Provide the [X, Y] coordinate of the cell's center where the given text is located.  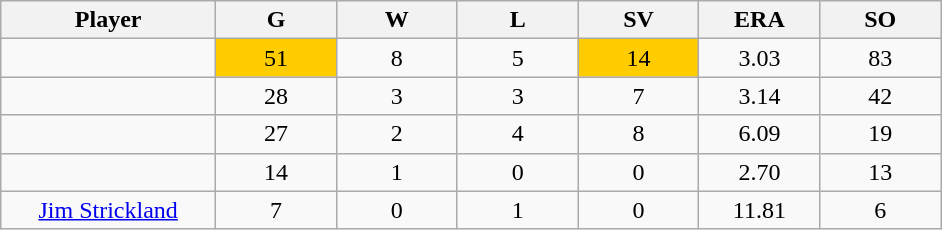
11.81 [760, 210]
SO [880, 20]
27 [276, 134]
ERA [760, 20]
4 [518, 134]
W [396, 20]
3.14 [760, 96]
28 [276, 96]
6 [880, 210]
L [518, 20]
83 [880, 58]
2 [396, 134]
2.70 [760, 172]
19 [880, 134]
13 [880, 172]
6.09 [760, 134]
SV [638, 20]
G [276, 20]
5 [518, 58]
Player [108, 20]
51 [276, 58]
Jim Strickland [108, 210]
3.03 [760, 58]
42 [880, 96]
